Provide the [X, Y] coordinate of the cell's center where the given text is located.  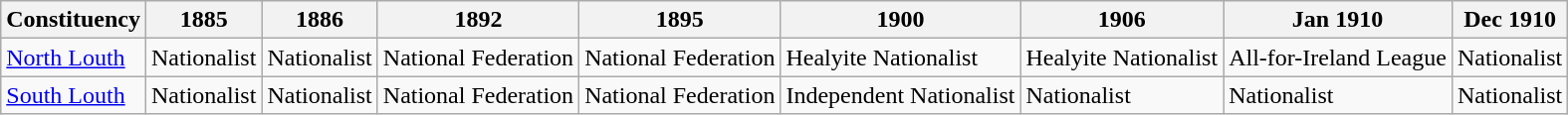
1895 [680, 20]
Jan 1910 [1338, 20]
South Louth [74, 95]
Constituency [74, 20]
Dec 1910 [1509, 20]
All-for-Ireland League [1338, 57]
1892 [478, 20]
1885 [203, 20]
1906 [1122, 20]
Independent Nationalist [900, 95]
1886 [320, 20]
North Louth [74, 57]
1900 [900, 20]
